For the text-containing cell, return its midpoint in [X, Y] coordinate format. 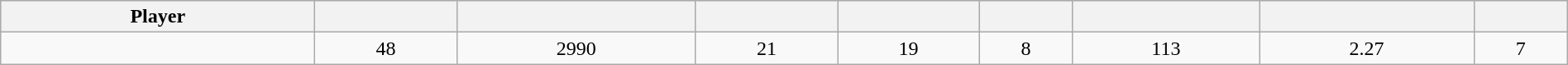
113 [1166, 48]
8 [1025, 48]
2.27 [1367, 48]
48 [385, 48]
2990 [576, 48]
Player [158, 17]
7 [1520, 48]
21 [766, 48]
19 [908, 48]
